Detect which cell encompasses the target text, then output its [x, y] center coordinate. 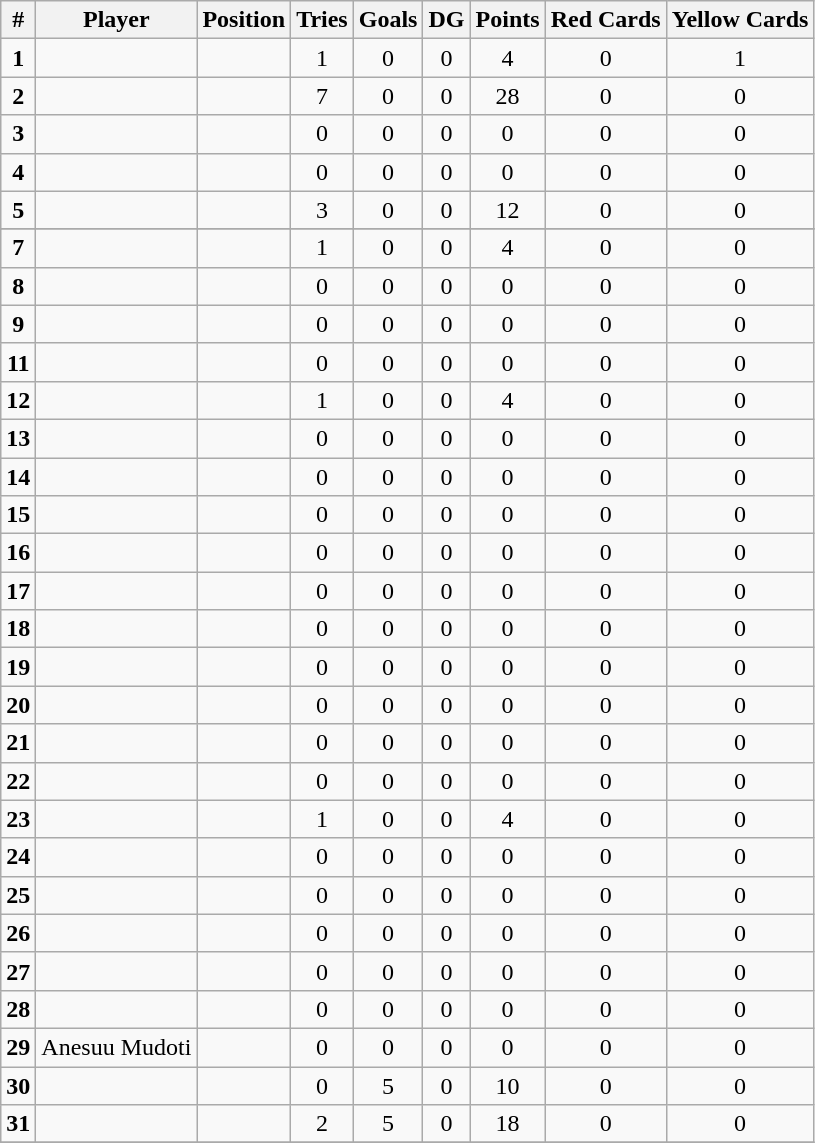
17 [18, 591]
19 [18, 667]
Points [508, 20]
Red Cards [606, 20]
Goals [388, 20]
Player [116, 20]
23 [18, 819]
15 [18, 515]
21 [18, 743]
26 [18, 933]
14 [18, 477]
Yellow Cards [740, 20]
31 [18, 1124]
24 [18, 857]
22 [18, 781]
25 [18, 895]
9 [18, 324]
29 [18, 1047]
11 [18, 362]
Tries [322, 20]
# [18, 20]
Position [244, 20]
30 [18, 1085]
13 [18, 438]
8 [18, 286]
DG [446, 20]
20 [18, 705]
27 [18, 971]
Anesuu Mudoti [116, 1047]
16 [18, 553]
10 [508, 1085]
